Return the [x, y] coordinate for the center point of the cell that contains the specified text.  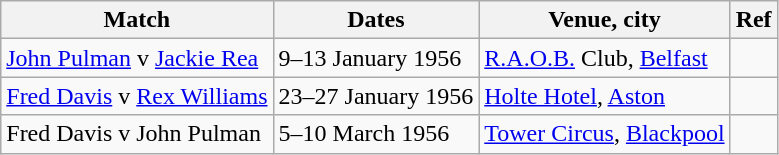
9–13 January 1956 [376, 58]
5–10 March 1956 [376, 134]
Ref [754, 20]
Venue, city [604, 20]
John Pulman v Jackie Rea [137, 58]
Tower Circus, Blackpool [604, 134]
R.A.O.B. Club, Belfast [604, 58]
Fred Davis v Rex Williams [137, 96]
Dates [376, 20]
Match [137, 20]
Holte Hotel, Aston [604, 96]
23–27 January 1956 [376, 96]
Fred Davis v John Pulman [137, 134]
